Find where the given text appears and provide that cell's center as (x, y) coordinate. 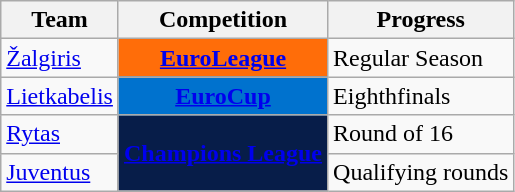
Team (60, 20)
Juventus (60, 172)
Champions League (222, 153)
Round of 16 (421, 134)
Eighthfinals (421, 96)
Qualifying rounds (421, 172)
Rytas (60, 134)
EuroLeague (222, 58)
Competition (222, 20)
Žalgiris (60, 58)
Progress (421, 20)
EuroCup (222, 96)
Regular Season (421, 58)
Lietkabelis (60, 96)
